Provide the [x, y] coordinate of the cell's center where the given text is located.  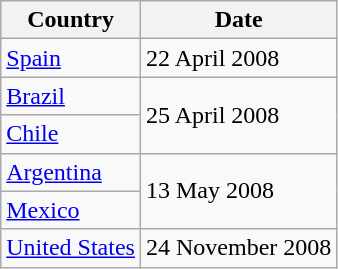
Argentina [71, 172]
13 May 2008 [238, 191]
24 November 2008 [238, 248]
Chile [71, 134]
Date [238, 20]
25 April 2008 [238, 115]
22 April 2008 [238, 58]
Brazil [71, 96]
United States [71, 248]
Spain [71, 58]
Country [71, 20]
Mexico [71, 210]
